Capture the cell that displays the provided text and extract its [X, Y] central coordinate. 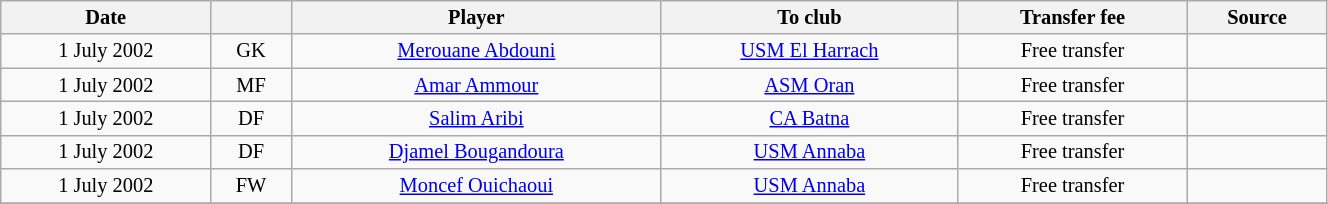
GK [252, 51]
Transfer fee [1073, 17]
To club [809, 17]
Player [476, 17]
USM El Harrach [809, 51]
Source [1258, 17]
Salim Aribi [476, 118]
Merouane Abdouni [476, 51]
FW [252, 186]
CA Batna [809, 118]
Djamel Bougandoura [476, 152]
MF [252, 85]
Date [106, 17]
ASM Oran [809, 85]
Amar Ammour [476, 85]
Moncef Ouichaoui [476, 186]
